For the text-containing cell, return its midpoint in (X, Y) coordinate format. 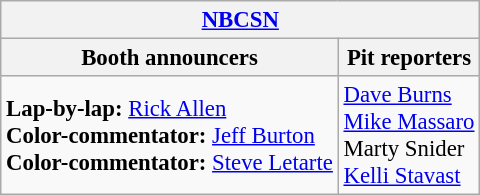
Pit reporters (409, 58)
Booth announcers (170, 58)
Lap-by-lap: Rick AllenColor-commentator: Jeff BurtonColor-commentator: Steve Letarte (170, 136)
Dave BurnsMike MassaroMarty SniderKelli Stavast (409, 136)
NBCSN (240, 20)
